Pinpoint the cell where the given text exists, returning its (X, Y) midpoint coordinate. 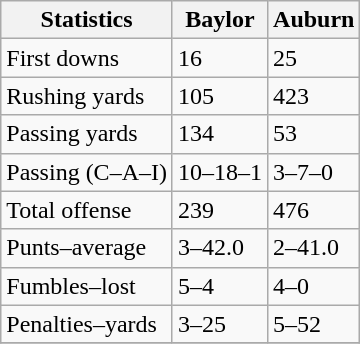
239 (220, 210)
Punts–average (87, 248)
423 (314, 96)
10–18–1 (220, 172)
Passing yards (87, 134)
3–7–0 (314, 172)
Rushing yards (87, 96)
3–42.0 (220, 248)
Passing (C–A–I) (87, 172)
First downs (87, 58)
16 (220, 58)
3–25 (220, 324)
53 (314, 134)
105 (220, 96)
2–41.0 (314, 248)
Total offense (87, 210)
Auburn (314, 20)
476 (314, 210)
Fumbles–lost (87, 286)
Baylor (220, 20)
Statistics (87, 20)
Penalties–yards (87, 324)
4–0 (314, 286)
5–4 (220, 286)
25 (314, 58)
5–52 (314, 324)
134 (220, 134)
